Search for the cell housing the specified text and yield its (X, Y) center coordinate. 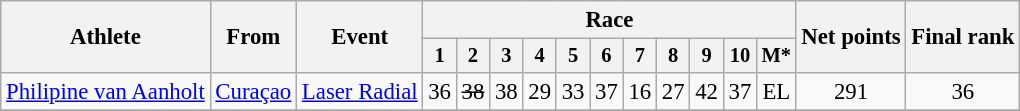
10 (740, 56)
8 (674, 56)
Net points (851, 36)
2 (472, 56)
9 (706, 56)
Laser Radial (360, 91)
7 (640, 56)
16 (640, 91)
42 (706, 91)
6 (606, 56)
Philipine van Aanholt (106, 91)
27 (674, 91)
5 (572, 56)
Race (610, 20)
From (254, 36)
Final rank (963, 36)
1 (440, 56)
291 (851, 91)
3 (506, 56)
EL (776, 91)
33 (572, 91)
Event (360, 36)
4 (540, 56)
29 (540, 91)
Curaçao (254, 91)
Athlete (106, 36)
M* (776, 56)
